Locate the cell with the specified text and output its [x, y] center coordinate. 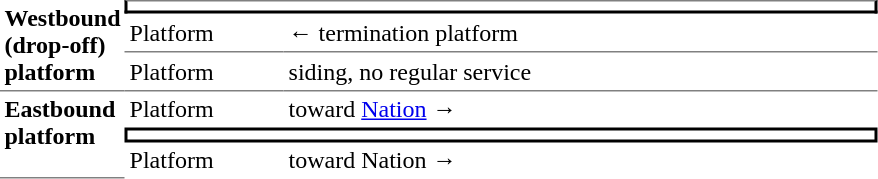
Eastbound platform [62, 136]
← termination platform [581, 34]
Westbound (drop-off) platform [62, 46]
siding, no regular service [581, 72]
